Search for the cell housing the specified text and yield its (x, y) center coordinate. 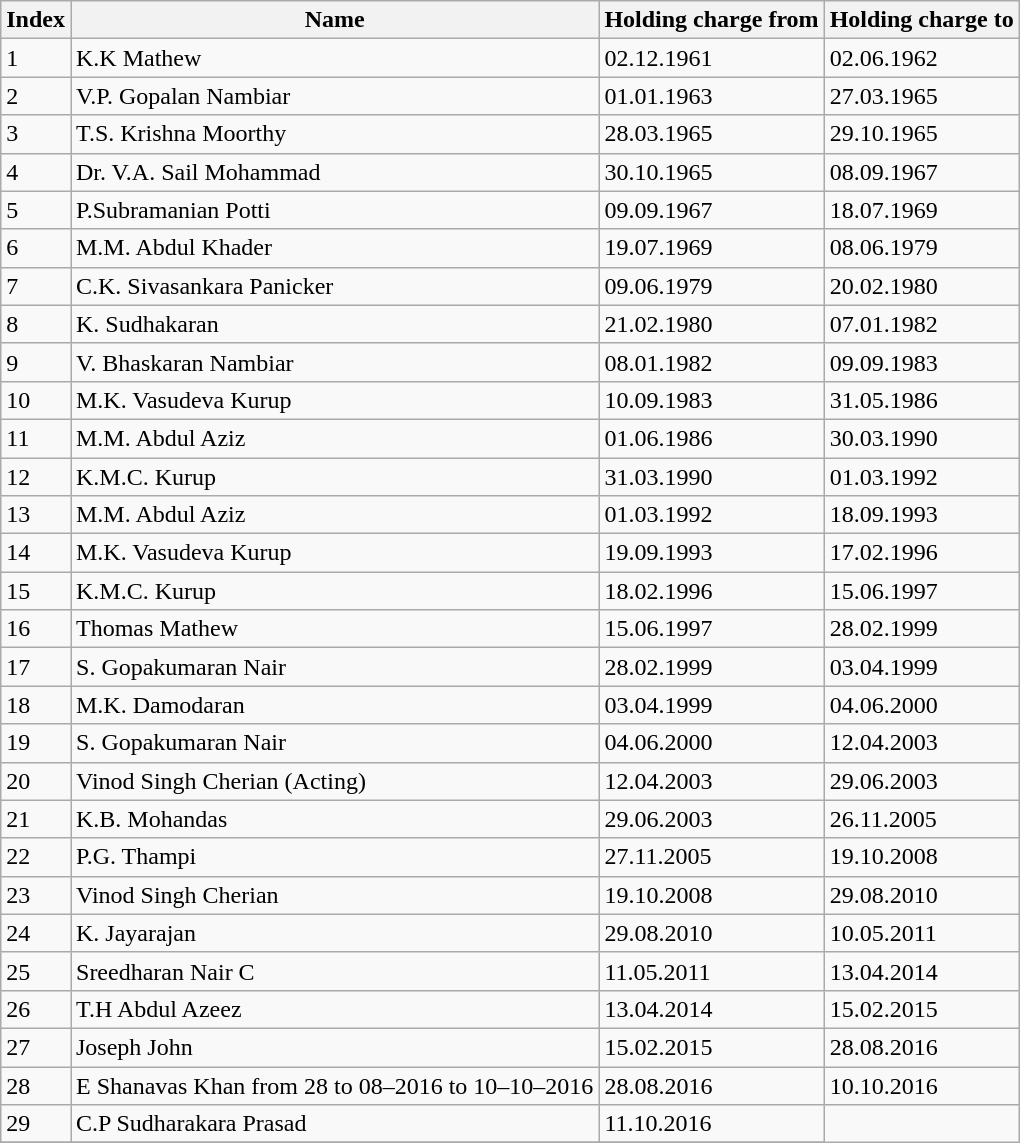
M.M. Abdul Khader (334, 248)
22 (36, 857)
02.06.1962 (922, 58)
09.09.1967 (712, 210)
01.06.1986 (712, 438)
18 (36, 705)
14 (36, 553)
1 (36, 58)
8 (36, 324)
16 (36, 629)
26 (36, 1009)
02.12.1961 (712, 58)
Sreedharan Nair C (334, 971)
19.07.1969 (712, 248)
9 (36, 362)
23 (36, 895)
27 (36, 1047)
17.02.1996 (922, 553)
T.S. Krishna Moorthy (334, 134)
20.02.1980 (922, 286)
10.05.2011 (922, 933)
V. Bhaskaran Nambiar (334, 362)
Vinod Singh Cherian (334, 895)
09.06.1979 (712, 286)
4 (36, 172)
V.P. Gopalan Nambiar (334, 96)
10.10.2016 (922, 1085)
C.K. Sivasankara Panicker (334, 286)
C.P Sudharakara Prasad (334, 1124)
27.03.1965 (922, 96)
31.03.1990 (712, 477)
M.K. Damodaran (334, 705)
29 (36, 1124)
18.09.1993 (922, 515)
08.06.1979 (922, 248)
K. Jayarajan (334, 933)
E Shanavas Khan from 28 to 08–2016 to 10–10–2016 (334, 1085)
27.11.2005 (712, 857)
08.09.1967 (922, 172)
19.09.1993 (712, 553)
P.Subramanian Potti (334, 210)
6 (36, 248)
K.B. Mohandas (334, 819)
31.05.1986 (922, 400)
30.10.1965 (712, 172)
21.02.1980 (712, 324)
20 (36, 781)
30.03.1990 (922, 438)
15 (36, 591)
7 (36, 286)
Joseph John (334, 1047)
Holding charge from (712, 20)
25 (36, 971)
P.G. Thampi (334, 857)
11.10.2016 (712, 1124)
13 (36, 515)
07.01.1982 (922, 324)
K. Sudhakaran (334, 324)
K.K Mathew (334, 58)
5 (36, 210)
08.01.1982 (712, 362)
28.03.1965 (712, 134)
Dr. V.A. Sail Mohammad (334, 172)
01.01.1963 (712, 96)
11 (36, 438)
09.09.1983 (922, 362)
28 (36, 1085)
T.H Abdul Azeez (334, 1009)
26.11.2005 (922, 819)
29.10.1965 (922, 134)
10 (36, 400)
2 (36, 96)
12 (36, 477)
3 (36, 134)
11.05.2011 (712, 971)
Holding charge to (922, 20)
10.09.1983 (712, 400)
19 (36, 743)
18.07.1969 (922, 210)
21 (36, 819)
Name (334, 20)
Vinod Singh Cherian (Acting) (334, 781)
18.02.1996 (712, 591)
Index (36, 20)
17 (36, 667)
Thomas Mathew (334, 629)
24 (36, 933)
